Identify which cell holds the provided text, then report its (X, Y) central coordinate. 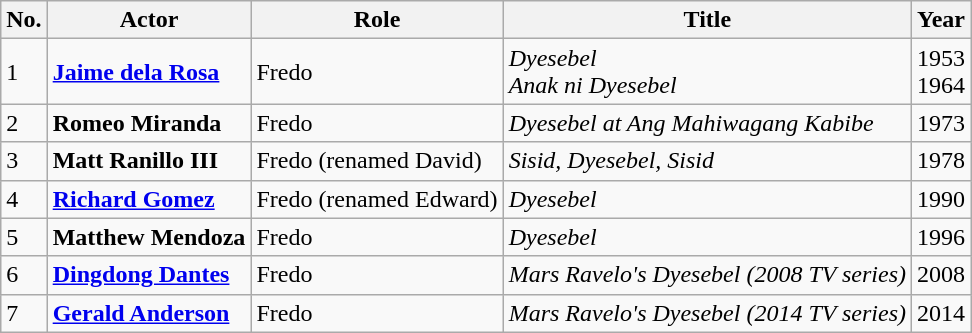
6 (24, 275)
Year (942, 20)
1990 (942, 199)
1978 (942, 161)
Fredo (renamed Edward) (377, 199)
4 (24, 199)
3 (24, 161)
Matt Ranillo III (149, 161)
Title (707, 20)
Dingdong Dantes (149, 275)
Romeo Miranda (149, 123)
Mars Ravelo's Dyesebel (2008 TV series) (707, 275)
19531964 (942, 72)
Sisid, Dyesebel, Sisid (707, 161)
Actor (149, 20)
1996 (942, 237)
5 (24, 237)
Role (377, 20)
Jaime dela Rosa (149, 72)
Matthew Mendoza (149, 237)
DyesebelAnak ni Dyesebel (707, 72)
No. (24, 20)
Mars Ravelo's Dyesebel (2014 TV series) (707, 313)
2008 (942, 275)
2014 (942, 313)
Dyesebel at Ang Mahiwagang Kabibe (707, 123)
1973 (942, 123)
2 (24, 123)
Gerald Anderson (149, 313)
1 (24, 72)
Richard Gomez (149, 199)
Fredo (renamed David) (377, 161)
7 (24, 313)
